Find where the given text appears and provide that cell's center as [X, Y] coordinate. 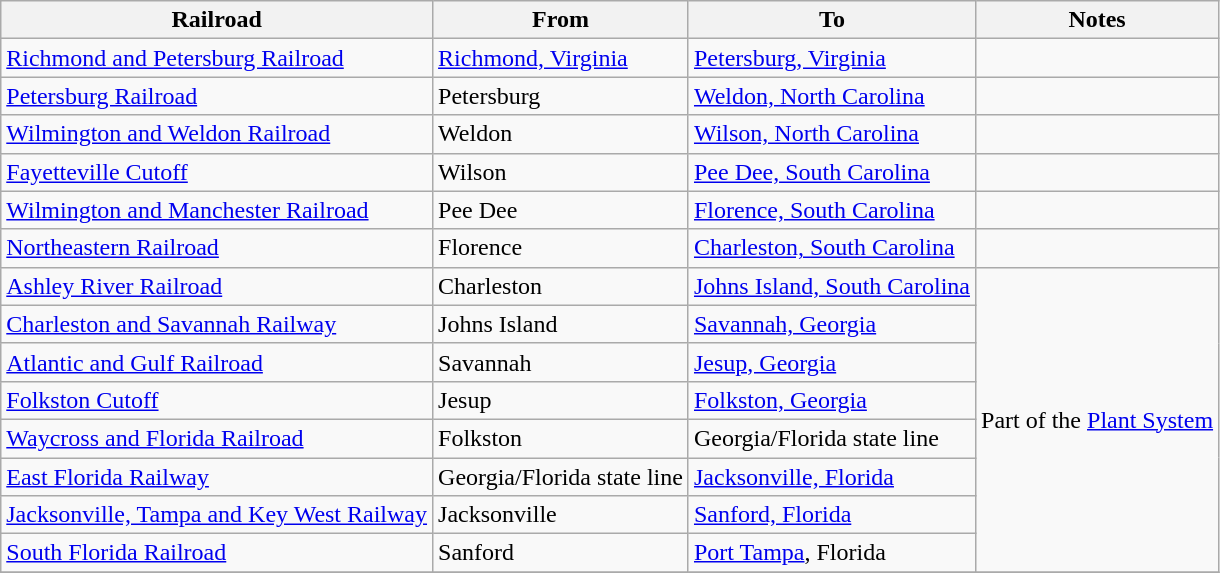
Weldon [561, 134]
Johns Island, South Carolina [832, 286]
Pee Dee [561, 210]
Petersburg [561, 96]
Petersburg Railroad [217, 96]
Folkston, Georgia [832, 400]
Sanford [561, 553]
Jacksonville, Tampa and Key West Railway [217, 515]
Port Tampa, Florida [832, 553]
Savannah, Georgia [832, 324]
Weldon, North Carolina [832, 96]
Railroad [217, 20]
Waycross and Florida Railroad [217, 438]
Richmond, Virginia [561, 58]
Jesup, Georgia [832, 362]
Sanford, Florida [832, 515]
Pee Dee, South Carolina [832, 172]
East Florida Railway [217, 477]
Johns Island [561, 324]
Wilmington and Manchester Railroad [217, 210]
Charleston, South Carolina [832, 248]
Charleston [561, 286]
Part of the Plant System [1098, 419]
Petersburg, Virginia [832, 58]
Fayetteville Cutoff [217, 172]
Ashley River Railroad [217, 286]
Folkston Cutoff [217, 400]
Notes [1098, 20]
Florence, South Carolina [832, 210]
Florence [561, 248]
Richmond and Petersburg Railroad [217, 58]
Northeastern Railroad [217, 248]
Wilson [561, 172]
Atlantic and Gulf Railroad [217, 362]
Jacksonville, Florida [832, 477]
Wilson, North Carolina [832, 134]
From [561, 20]
Charleston and Savannah Railway [217, 324]
Savannah [561, 362]
Wilmington and Weldon Railroad [217, 134]
South Florida Railroad [217, 553]
To [832, 20]
Folkston [561, 438]
Jesup [561, 400]
Jacksonville [561, 515]
